For the text-containing cell, return its midpoint in [X, Y] coordinate format. 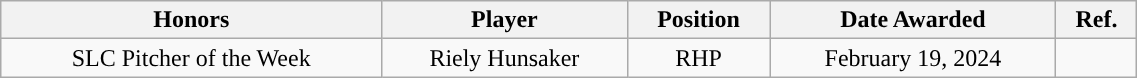
RHP [698, 58]
SLC Pitcher of the Week [192, 58]
Player [504, 20]
February 19, 2024 [913, 58]
Position [698, 20]
Date Awarded [913, 20]
Honors [192, 20]
Ref. [1096, 20]
Riely Hunsaker [504, 58]
